For the text-containing cell, return its midpoint in [x, y] coordinate format. 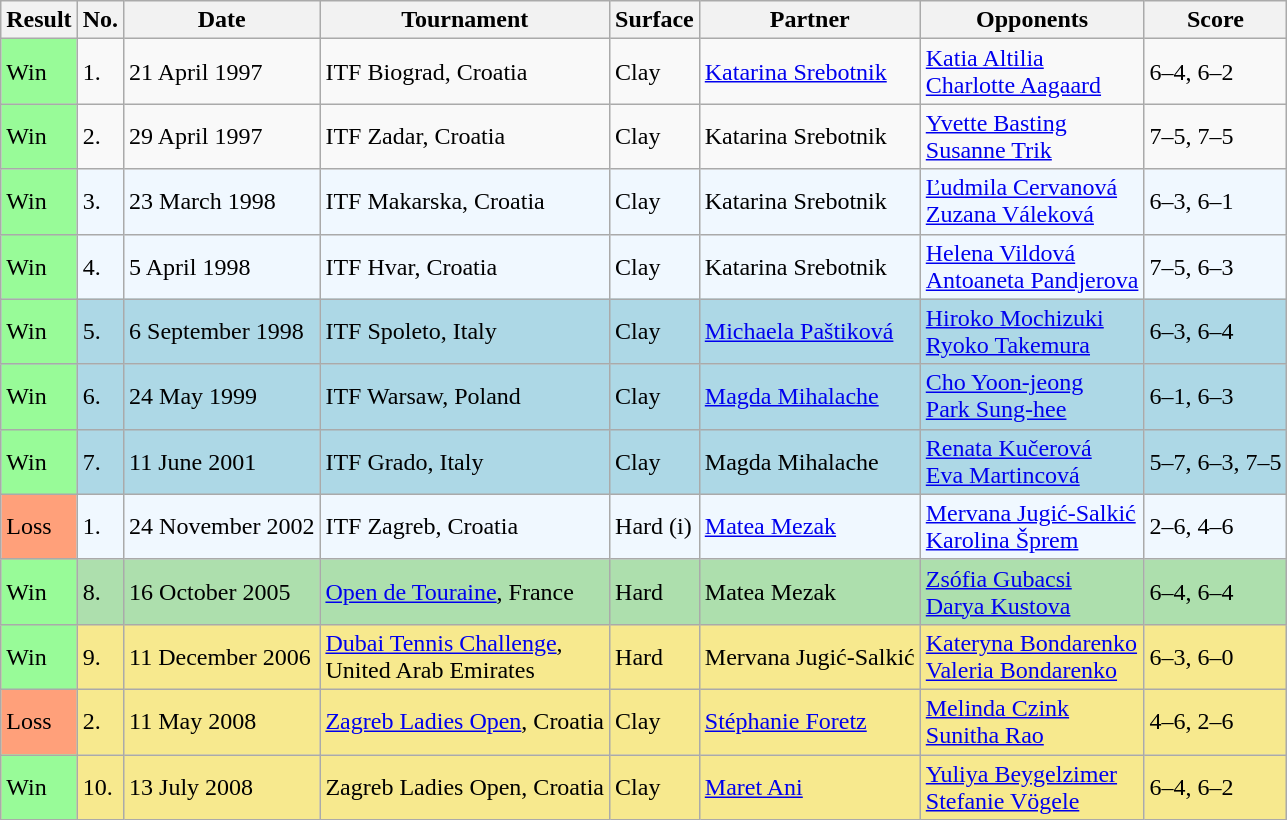
Zsófia Gubacsi Darya Kustova [1032, 592]
No. [100, 20]
11 June 2001 [222, 462]
Yvette Basting Susanne Trik [1032, 136]
Yuliya Beygelzimer Stefanie Vögele [1032, 786]
Tournament [465, 20]
23 March 1998 [222, 202]
6. [100, 396]
Katia Altilia Charlotte Aagaard [1032, 72]
ITF Grado, Italy [465, 462]
Michaela Paštiková [810, 332]
7–5, 6–3 [1216, 266]
Score [1216, 20]
ITF Zagreb, Croatia [465, 526]
Date [222, 20]
7. [100, 462]
ITF Zadar, Croatia [465, 136]
Melinda Czink Sunitha Rao [1032, 722]
Hiroko Mochizuki Ryoko Takemura [1032, 332]
11 December 2006 [222, 656]
21 April 1997 [222, 72]
ITF Makarska, Croatia [465, 202]
Cho Yoon-jeong Park Sung-hee [1032, 396]
24 November 2002 [222, 526]
6–4, 6–4 [1216, 592]
6–1, 6–3 [1216, 396]
5. [100, 332]
4. [100, 266]
Stéphanie Foretz [810, 722]
5–7, 6–3, 7–5 [1216, 462]
11 May 2008 [222, 722]
Surface [655, 20]
6–3, 6–0 [1216, 656]
Result [39, 20]
3. [100, 202]
Opponents [1032, 20]
2–6, 4–6 [1216, 526]
ITF Spoleto, Italy [465, 332]
8. [100, 592]
4–6, 2–6 [1216, 722]
Hard (i) [655, 526]
Mervana Jugić-Salkić Karolina Šprem [1032, 526]
ITF Biograd, Croatia [465, 72]
Kateryna Bondarenko Valeria Bondarenko [1032, 656]
Dubai Tennis Challenge, United Arab Emirates [465, 656]
Open de Touraine, France [465, 592]
7–5, 7–5 [1216, 136]
6–3, 6–1 [1216, 202]
Renata Kučerová Eva Martincová [1032, 462]
10. [100, 786]
13 July 2008 [222, 786]
Helena Vildová Antoaneta Pandjerova [1032, 266]
Partner [810, 20]
Maret Ani [810, 786]
24 May 1999 [222, 396]
6 September 1998 [222, 332]
9. [100, 656]
16 October 2005 [222, 592]
6–3, 6–4 [1216, 332]
ITF Warsaw, Poland [465, 396]
ITF Hvar, Croatia [465, 266]
29 April 1997 [222, 136]
Mervana Jugić-Salkić [810, 656]
5 April 1998 [222, 266]
Ľudmila Cervanová Zuzana Váleková [1032, 202]
